Scan for the cell matching the given text and deliver its (X, Y) coordinate at center. 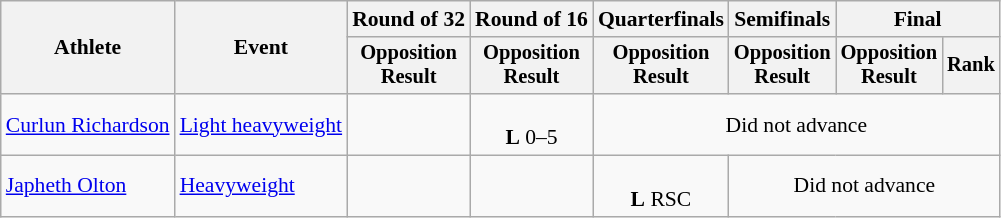
L 0–5 (532, 124)
Final (918, 19)
Curlun Richardson (88, 124)
Quarterfinals (661, 19)
Light heavyweight (262, 124)
Round of 32 (408, 19)
Event (262, 48)
Athlete (88, 48)
Rank (971, 66)
Semifinals (782, 19)
Heavyweight (262, 186)
Japheth Olton (88, 186)
L RSC (661, 186)
Round of 16 (532, 19)
